Locate the cell with the specified text and output its (X, Y) center coordinate. 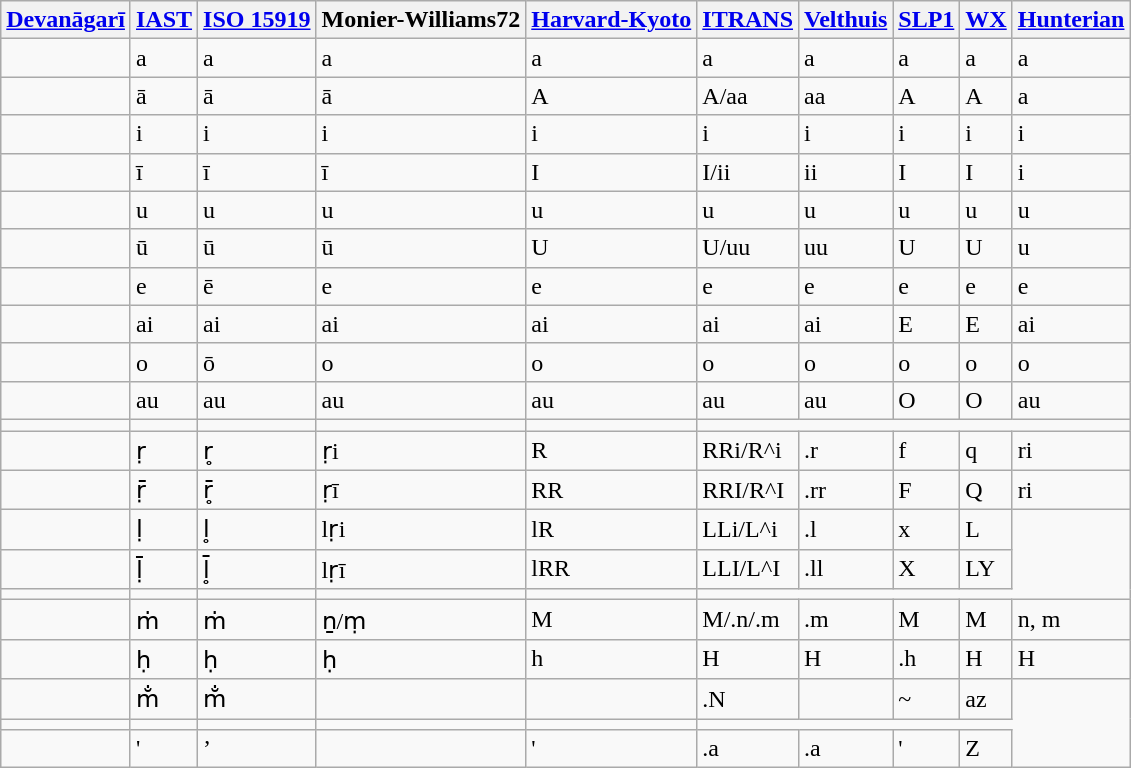
q (986, 450)
.N (748, 699)
ṛ (164, 450)
.ll (846, 569)
Harvard-Kyoto (612, 20)
lR (612, 530)
.l (846, 530)
ḹ (164, 569)
ē (257, 286)
ṛi (421, 450)
LLI/L^I (748, 569)
lṛī (421, 569)
I/ii (748, 172)
RRI/R^I (748, 490)
Q (986, 490)
RR (612, 490)
X (926, 569)
Hunterian (1071, 20)
SLP1 (926, 20)
uu (846, 248)
Devanāgarī (66, 20)
h (612, 659)
Z (986, 749)
~ (926, 699)
.r (846, 450)
R (612, 450)
ṝ (164, 490)
Velthuis (846, 20)
ii (846, 172)
LLi/L^i (748, 530)
lRR (612, 569)
f (926, 450)
ISO 15919 (257, 20)
.rr (846, 490)
r̥̄ (257, 490)
F (926, 490)
ṉ/ṃ (421, 620)
l̥̄ (257, 569)
M/.n/.m (748, 620)
ō (257, 362)
WX (986, 20)
IAST (164, 20)
ḷ (164, 530)
az (986, 699)
ṛī (421, 490)
l̥ (257, 530)
LY (986, 569)
.h (926, 659)
A/aa (748, 96)
aa (846, 96)
n, m (1071, 620)
ITRANS (748, 20)
.m (846, 620)
lṛi (421, 530)
L (986, 530)
U/uu (748, 248)
’ (257, 749)
r̥ (257, 450)
Monier-Williams72 (421, 20)
x (926, 530)
RRi/R^i (748, 450)
